For the text-containing cell, return its midpoint in [X, Y] coordinate format. 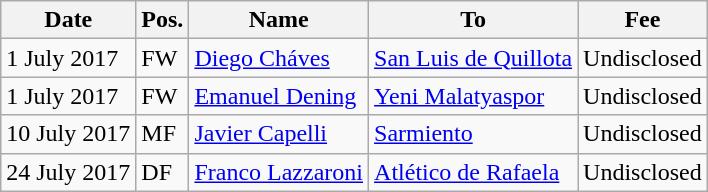
San Luis de Quillota [474, 58]
Diego Cháves [279, 58]
Date [68, 20]
Pos. [162, 20]
DF [162, 172]
Yeni Malatyaspor [474, 96]
Name [279, 20]
Emanuel Dening [279, 96]
Javier Capelli [279, 134]
10 July 2017 [68, 134]
Sarmiento [474, 134]
Atlético de Rafaela [474, 172]
MF [162, 134]
To [474, 20]
Franco Lazzaroni [279, 172]
Fee [643, 20]
24 July 2017 [68, 172]
